From the cell containing the given text, extract its center point as [x, y] coordinate. 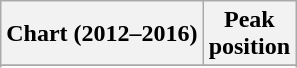
Peakposition [249, 34]
Chart (2012–2016) [102, 34]
